Extract the [X, Y] coordinate from the center of the cell holding the provided text.  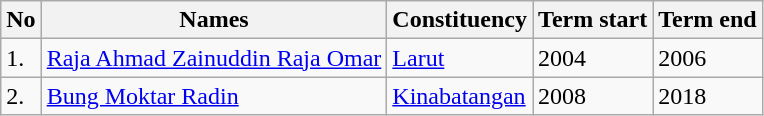
Raja Ahmad Zainuddin Raja Omar [214, 58]
2018 [708, 96]
Term end [708, 20]
Names [214, 20]
Term start [593, 20]
1. [21, 58]
Larut [460, 58]
2008 [593, 96]
Kinabatangan [460, 96]
2. [21, 96]
2004 [593, 58]
No [21, 20]
2006 [708, 58]
Constituency [460, 20]
Bung Moktar Radin [214, 96]
